Return the [X, Y] coordinate for the center point of the cell that contains the specified text.  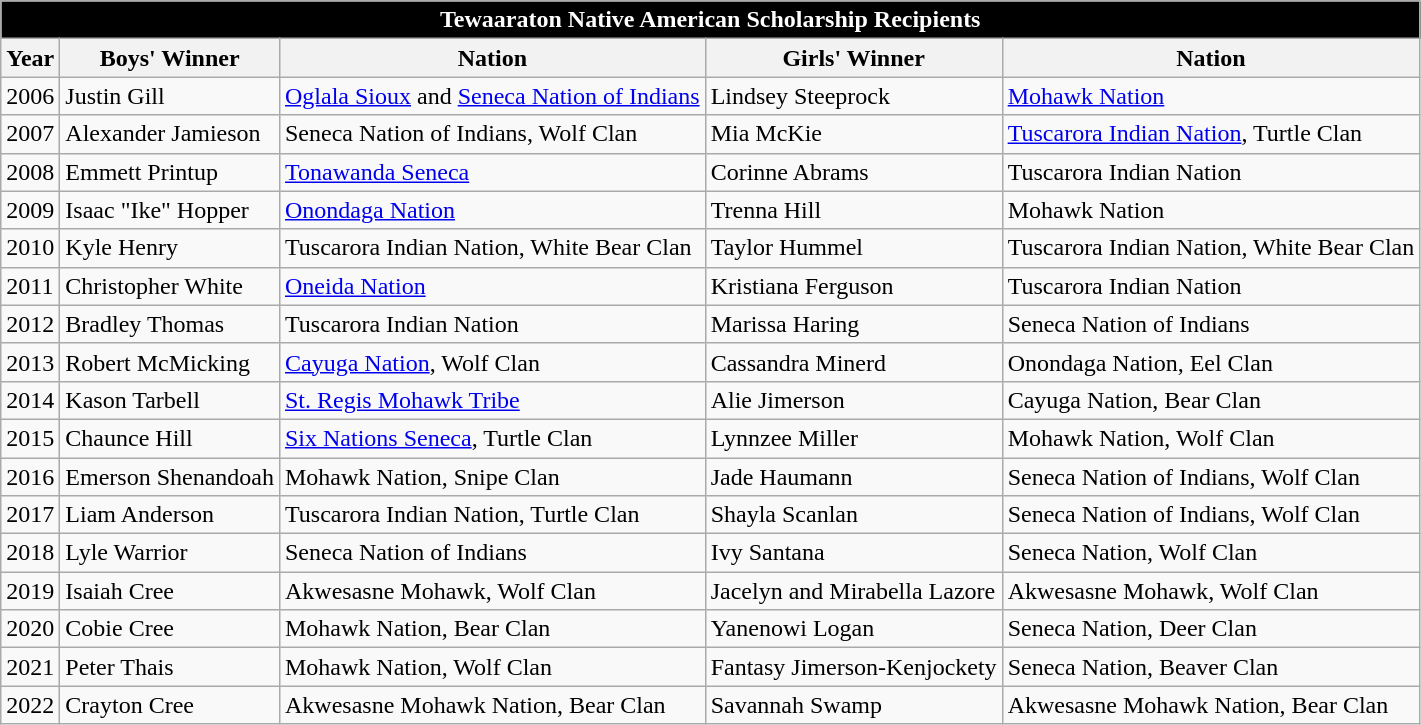
2017 [30, 515]
Kason Tarbell [170, 400]
2007 [30, 134]
2013 [30, 362]
2008 [30, 172]
Trenna Hill [854, 210]
Alexander Jamieson [170, 134]
St. Regis Mohawk Tribe [492, 400]
Robert McMicking [170, 362]
2006 [30, 96]
Alie Jimerson [854, 400]
Lynnzee Miller [854, 438]
Jade Haumann [854, 477]
2015 [30, 438]
Boys' Winner [170, 58]
Onondaga Nation [492, 210]
2019 [30, 591]
Corinne Abrams [854, 172]
Savannah Swamp [854, 705]
2016 [30, 477]
Oglala Sioux and Seneca Nation of Indians [492, 96]
Kristiana Ferguson [854, 286]
2018 [30, 553]
Lyle Warrior [170, 553]
Cobie Cree [170, 629]
Mia McKie [854, 134]
Crayton Cree [170, 705]
2014 [30, 400]
2010 [30, 248]
Fantasy Jimerson-Kenjockety [854, 667]
Jacelyn and Mirabella Lazore [854, 591]
Six Nations Seneca, Turtle Clan [492, 438]
Isaiah Cree [170, 591]
Kyle Henry [170, 248]
Liam Anderson [170, 515]
Christopher White [170, 286]
Mohawk Nation, Bear Clan [492, 629]
Cayuga Nation, Bear Clan [1211, 400]
Tewaaraton Native American Scholarship Recipients [710, 20]
Tonawanda Seneca [492, 172]
Marissa Haring [854, 324]
2009 [30, 210]
Lindsey Steeprock [854, 96]
Peter Thais [170, 667]
Yanenowi Logan [854, 629]
Girls' Winner [854, 58]
Emmett Printup [170, 172]
Isaac "Ike" Hopper [170, 210]
Onondaga Nation, Eel Clan [1211, 362]
Justin Gill [170, 96]
Seneca Nation, Wolf Clan [1211, 553]
Cassandra Minerd [854, 362]
Year [30, 58]
Shayla Scanlan [854, 515]
Seneca Nation, Deer Clan [1211, 629]
Emerson Shenandoah [170, 477]
Seneca Nation, Beaver Clan [1211, 667]
Mohawk Nation, Snipe Clan [492, 477]
2022 [30, 705]
2011 [30, 286]
2012 [30, 324]
Cayuga Nation, Wolf Clan [492, 362]
2021 [30, 667]
Ivy Santana [854, 553]
Bradley Thomas [170, 324]
2020 [30, 629]
Oneida Nation [492, 286]
Taylor Hummel [854, 248]
Chaunce Hill [170, 438]
